Identify which cell holds the provided text, then report its [x, y] central coordinate. 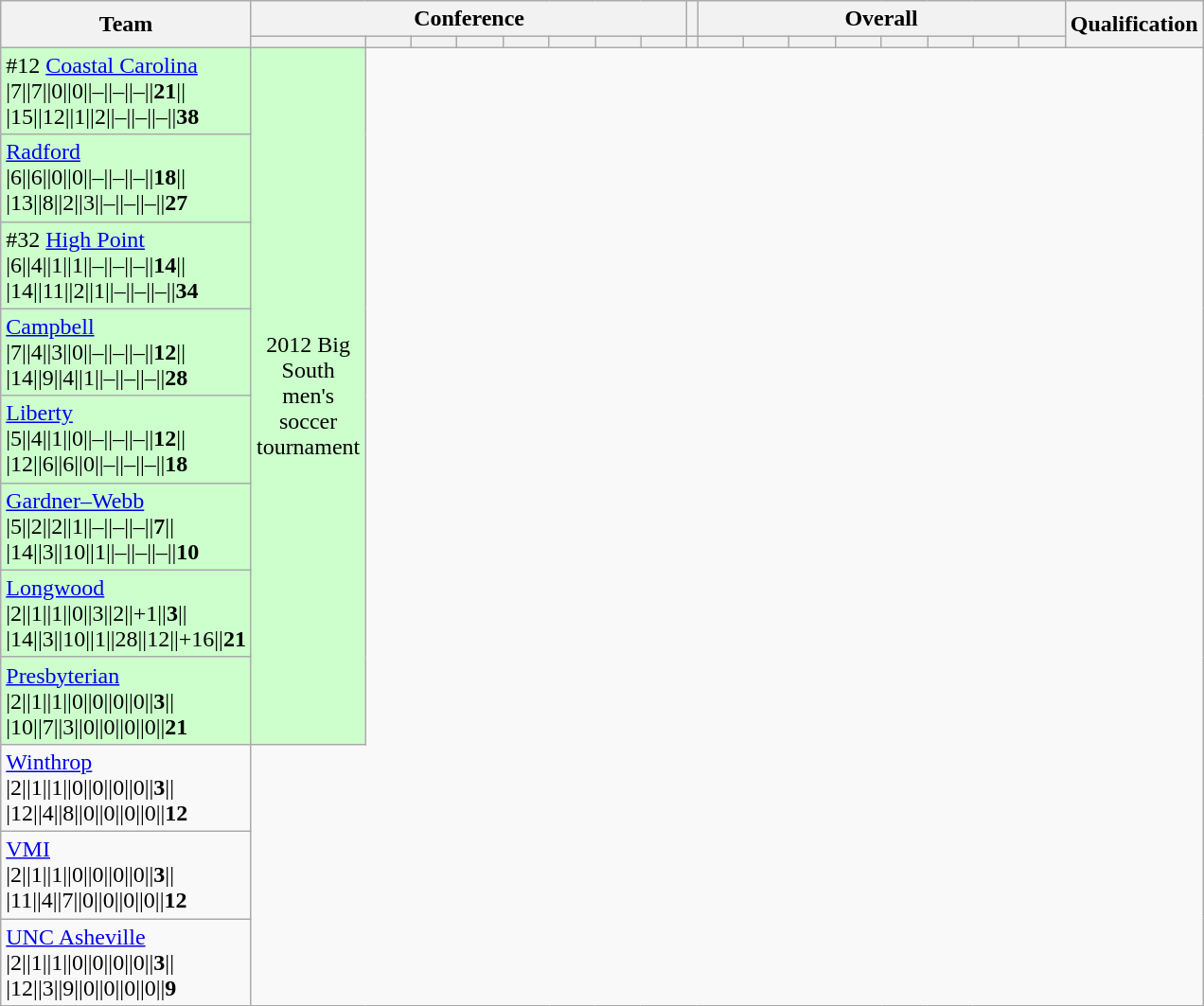
VMI |2||1||1||0||0||0||0||3|| |11||4||7||0||0||0||0||12 [127, 874]
Qualification [1134, 25]
Winthrop |2||1||1||0||0||0||0||3|| |12||4||8||0||0||0||0||12 [127, 787]
#12 Coastal Carolina |7||7||0||0||–||–||–||21|| |15||12||1||2||–||–||–||38 [127, 91]
UNC Asheville |2||1||1||0||0||0||0||3|| |12||3||9||0||0||0||0||9 [127, 962]
Radford |6||6||0||0||–||–||–||18|| |13||8||2||3||–||–||–||27 [127, 178]
Team [127, 25]
Gardner–Webb |5||2||2||1||–||–||–||7|| |14||3||10||1||–||–||–||10 [127, 526]
Campbell |7||4||3||0||–||–||–||12|| |14||9||4||1||–||–||–||28 [127, 352]
Longwood |2||1||1||0||3||2||+1||3|| |14||3||10||1||28||12||+16||21 [127, 613]
#32 High Point |6||4||1||1||–||–||–||14|| |14||11||2||1||–||–||–||34 [127, 265]
Overall [881, 19]
Liberty |5||4||1||0||–||–||–||12|| |12||6||6||0||–||–||–||18 [127, 439]
Presbyterian |2||1||1||0||0||0||0||3|| |10||7||3||0||0||0||0||21 [127, 700]
2012 Big South men's soccer tournament [308, 396]
Conference [469, 19]
